Find where the given text appears and provide that cell's center as (X, Y) coordinate. 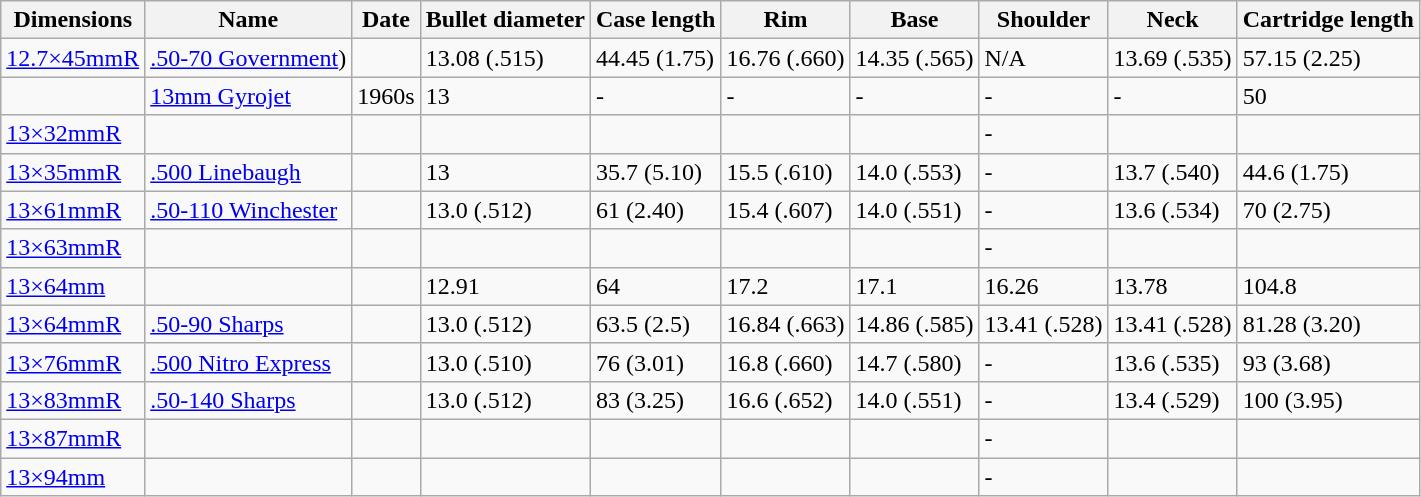
Rim (786, 20)
13×35mmR (73, 172)
.50-70 Government) (248, 58)
Bullet diameter (505, 20)
Date (386, 20)
.50-110 Winchester (248, 210)
35.7 (5.10) (656, 172)
100 (3.95) (1328, 400)
44.6 (1.75) (1328, 172)
16.26 (1044, 286)
13.6 (.534) (1172, 210)
1960s (386, 96)
17.2 (786, 286)
17.1 (914, 286)
81.28 (3.20) (1328, 324)
13×94mm (73, 477)
14.7 (.580) (914, 362)
13×63mmR (73, 248)
13mm Gyrojet (248, 96)
13.78 (1172, 286)
16.84 (.663) (786, 324)
13×76mmR (73, 362)
50 (1328, 96)
Cartridge length (1328, 20)
15.4 (.607) (786, 210)
.500 Nitro Express (248, 362)
13.6 (.535) (1172, 362)
13.69 (.535) (1172, 58)
13.08 (.515) (505, 58)
14.35 (.565) (914, 58)
13×83mmR (73, 400)
13.7 (.540) (1172, 172)
N/A (1044, 58)
83 (3.25) (656, 400)
14.86 (.585) (914, 324)
63.5 (2.5) (656, 324)
12.91 (505, 286)
12.7×45mmR (73, 58)
13×64mm (73, 286)
13×87mmR (73, 438)
.500 Linebaugh (248, 172)
Neck (1172, 20)
44.45 (1.75) (656, 58)
57.15 (2.25) (1328, 58)
16.6 (.652) (786, 400)
61 (2.40) (656, 210)
16.76 (.660) (786, 58)
76 (3.01) (656, 362)
13.4 (.529) (1172, 400)
14.0 (.553) (914, 172)
104.8 (1328, 286)
Name (248, 20)
15.5 (.610) (786, 172)
Base (914, 20)
13×32mmR (73, 134)
.50-90 Sharps (248, 324)
13×61mmR (73, 210)
13×64mmR (73, 324)
.50-140 Sharps (248, 400)
Shoulder (1044, 20)
13.0 (.510) (505, 362)
Dimensions (73, 20)
16.8 (.660) (786, 362)
70 (2.75) (1328, 210)
93 (3.68) (1328, 362)
Case length (656, 20)
64 (656, 286)
